Detect which cell encompasses the target text, then output its [x, y] center coordinate. 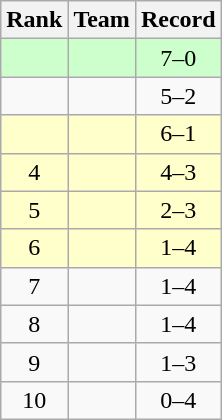
2–3 [178, 210]
6 [34, 248]
7–0 [178, 58]
10 [34, 400]
0–4 [178, 400]
Team [102, 20]
5 [34, 210]
Record [178, 20]
4 [34, 172]
Rank [34, 20]
1–3 [178, 362]
8 [34, 324]
4–3 [178, 172]
9 [34, 362]
7 [34, 286]
6–1 [178, 134]
5–2 [178, 96]
